Locate the cell with the specified text and output its [X, Y] center coordinate. 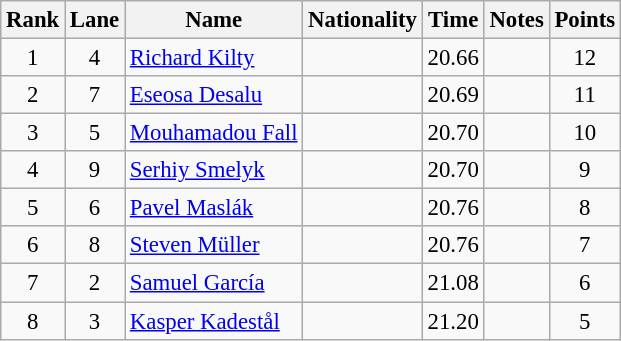
Serhiy Smelyk [214, 170]
21.08 [453, 283]
Rank [33, 20]
Nationality [362, 20]
12 [584, 58]
Notes [516, 20]
Eseosa Desalu [214, 95]
1 [33, 58]
Samuel García [214, 283]
Kasper Kadestål [214, 321]
Name [214, 20]
Steven Müller [214, 245]
21.20 [453, 321]
20.66 [453, 58]
Time [453, 20]
Mouhamadou Fall [214, 133]
Points [584, 20]
11 [584, 95]
20.69 [453, 95]
Pavel Maslák [214, 208]
Lane [95, 20]
Richard Kilty [214, 58]
10 [584, 133]
